Scan for the cell matching the given text and deliver its (X, Y) coordinate at center. 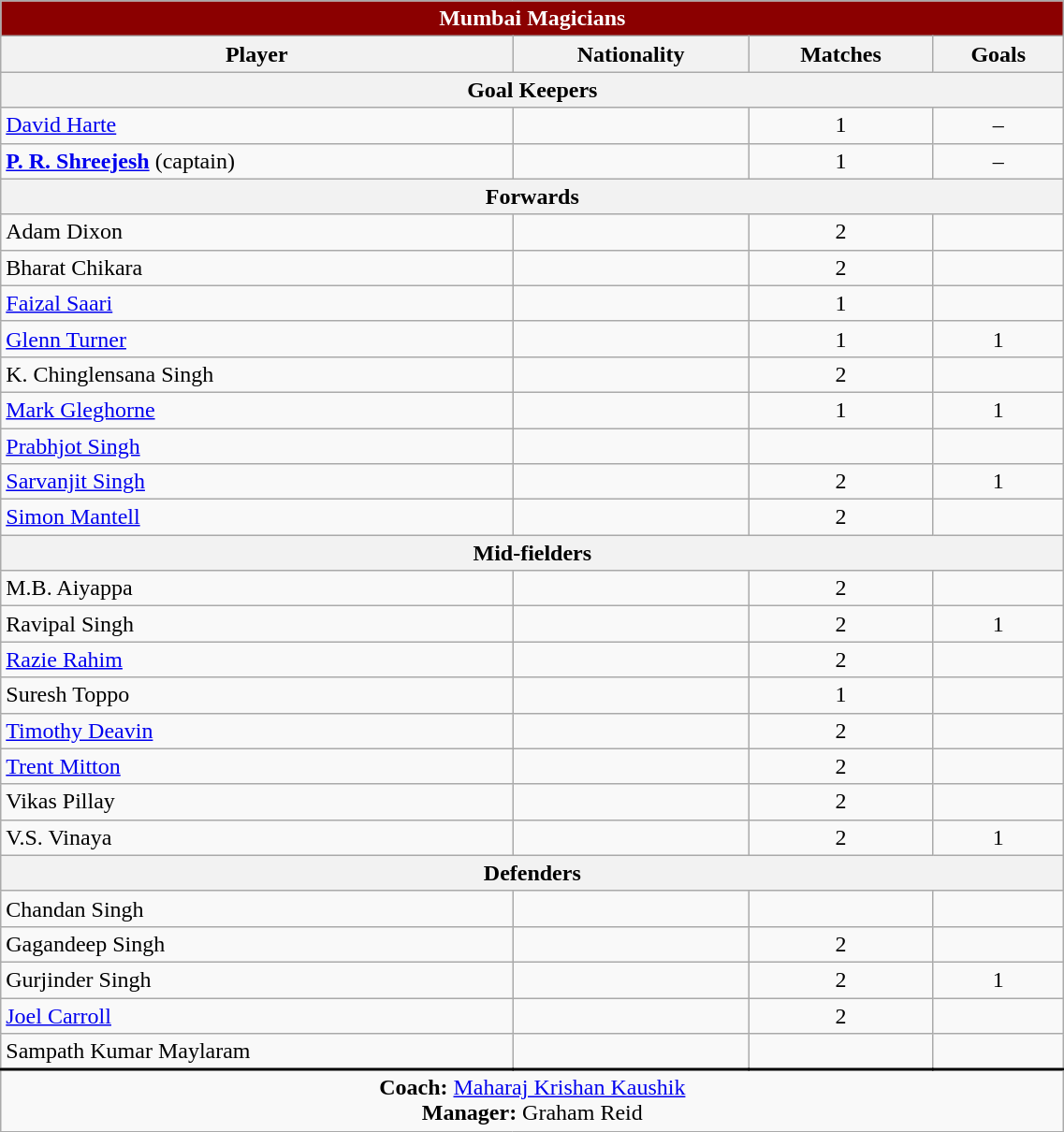
Joel Carroll (256, 1015)
Vikas Pillay (256, 802)
Timothy Deavin (256, 731)
K. Chinglensana Singh (256, 374)
Trent Mitton (256, 766)
Faizal Saari (256, 303)
Goal Keepers (532, 90)
Gurjinder Singh (256, 980)
Nationality (631, 54)
Suresh Toppo (256, 695)
David Harte (256, 125)
P. R. Shreejesh (captain) (256, 161)
V.S. Vinaya (256, 837)
M.B. Aiyappa (256, 588)
Prabhjot Singh (256, 446)
Razie Rahim (256, 660)
Sampath Kumar Maylaram (256, 1052)
Simon Mantell (256, 517)
Ravipal Singh (256, 624)
Gagandeep Singh (256, 944)
Coach: Maharaj Krishan Kaushik Manager: Graham Reid (532, 1100)
Forwards (532, 196)
Defenders (532, 873)
Mumbai Magicians (532, 19)
Mark Gleghorne (256, 410)
Adam Dixon (256, 232)
Bharat Chikara (256, 268)
Mid-fielders (532, 553)
Matches (840, 54)
Chandan Singh (256, 908)
Sarvanjit Singh (256, 482)
Player (256, 54)
Goals (998, 54)
Glenn Turner (256, 339)
